Return (x, y) of the center of cell containing provided text 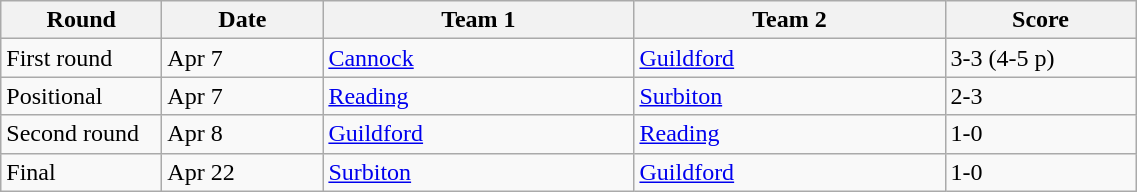
Cannock (478, 58)
Apr 22 (242, 172)
Team 2 (790, 20)
2-3 (1040, 96)
Positional (82, 96)
Final (82, 172)
Date (242, 20)
Team 1 (478, 20)
3-3 (4-5 p) (1040, 58)
Round (82, 20)
Second round (82, 134)
First round (82, 58)
Score (1040, 20)
Apr 8 (242, 134)
